Scan for the cell matching the given text and deliver its (X, Y) coordinate at center. 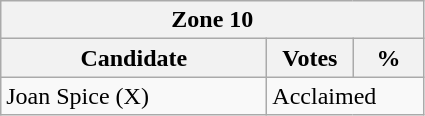
Votes (310, 58)
Zone 10 (212, 20)
Acclaimed (346, 96)
Candidate (134, 58)
Joan Spice (X) (134, 96)
% (388, 58)
